Find where the given text appears and provide that cell's center as (x, y) coordinate. 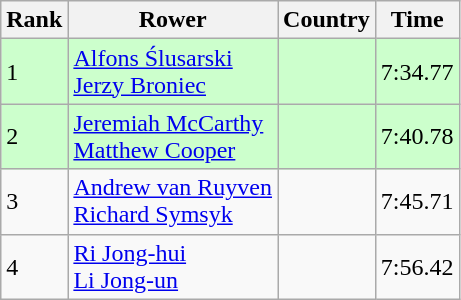
7:45.71 (417, 202)
Rank (34, 20)
Ri Jong-huiLi Jong-un (173, 266)
4 (34, 266)
7:56.42 (417, 266)
Jeremiah McCarthyMatthew Cooper (173, 136)
7:34.77 (417, 72)
Country (327, 20)
Andrew van RuyvenRichard Symsyk (173, 202)
7:40.78 (417, 136)
Alfons ŚlusarskiJerzy Broniec (173, 72)
Rower (173, 20)
1 (34, 72)
3 (34, 202)
2 (34, 136)
Time (417, 20)
